Identify which cell holds the provided text, then report its (x, y) central coordinate. 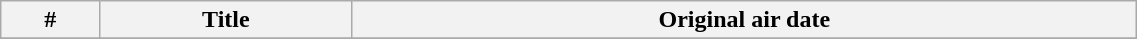
# (50, 20)
Original air date (744, 20)
Title (226, 20)
